Return the (X, Y) coordinate for the center point of the cell that contains the specified text.  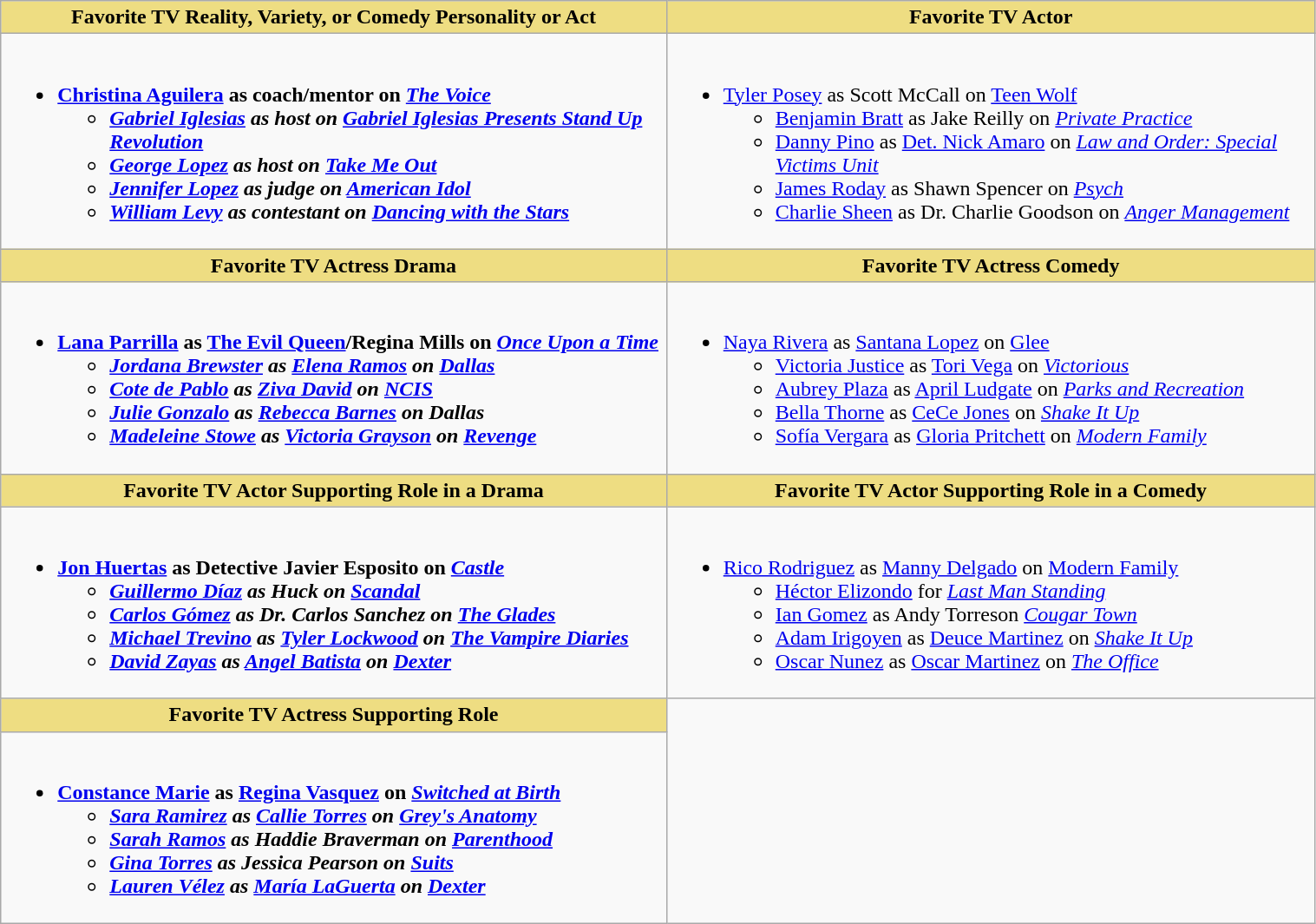
Favorite TV Actor (991, 17)
Favorite TV Actress Comedy (991, 265)
Favorite TV Actor Supporting Role in a Comedy (991, 490)
Favorite TV Actress Drama (333, 265)
Favorite TV Actor Supporting Role in a Drama (333, 490)
Favorite TV Reality, Variety, or Comedy Personality or Act (333, 17)
Favorite TV Actress Supporting Role (333, 715)
